Extract the [X, Y] coordinate from the center of the cell holding the provided text.  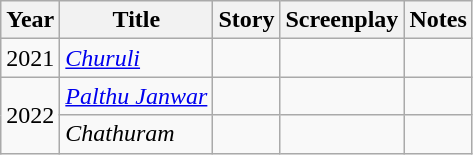
Story [246, 20]
Palthu Janwar [136, 96]
2021 [30, 58]
Chathuram [136, 134]
Year [30, 20]
Churuli [136, 58]
Notes [438, 20]
Screenplay [342, 20]
2022 [30, 115]
Title [136, 20]
